Extract the [X, Y] coordinate from the center of the cell holding the provided text.  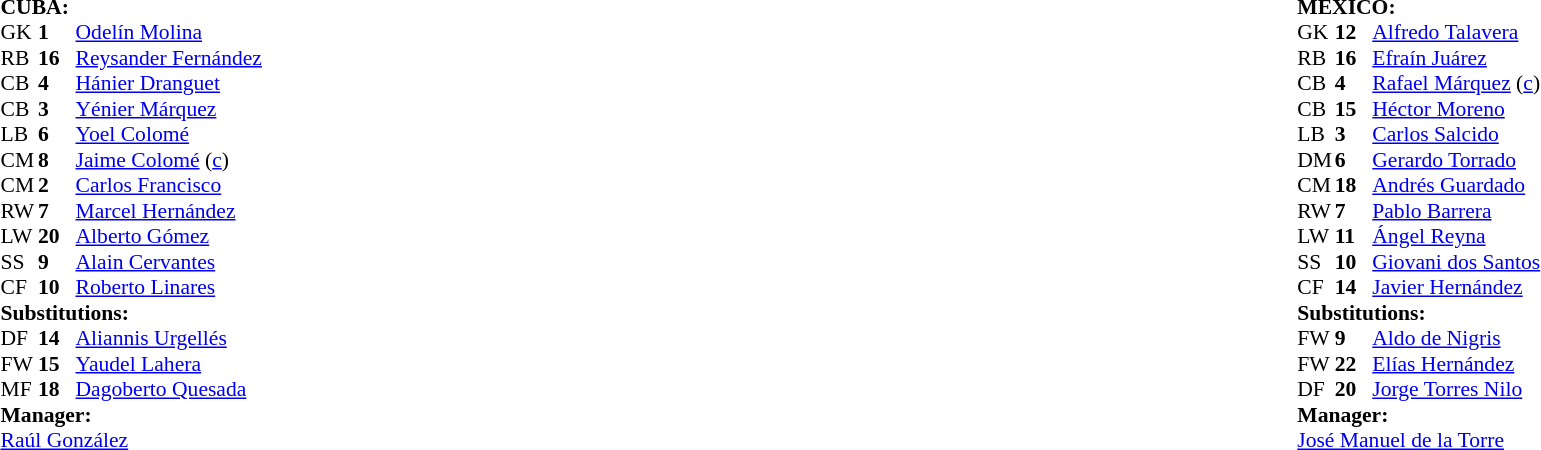
11 [1354, 237]
Yaudel Lahera [169, 364]
Efraín Juárez [1456, 58]
MF [19, 389]
Gerardo Torrado [1456, 160]
Andrés Guardado [1456, 185]
Javier Hernández [1456, 287]
Jaime Colomé (c) [169, 160]
Alain Cervantes [169, 262]
Dagoberto Quesada [169, 389]
Héctor Moreno [1456, 109]
DM [1316, 160]
Giovani dos Santos [1456, 262]
Hánier Dranguet [169, 83]
22 [1354, 364]
Aldo de Nigris [1456, 339]
8 [57, 160]
Marcel Hernández [169, 211]
Rafael Márquez (c) [1456, 83]
Elías Hernández [1456, 364]
Ángel Reyna [1456, 237]
Odelín Molina [169, 33]
Pablo Barrera [1456, 211]
2 [57, 185]
Yénier Márquez [169, 109]
Alberto Gómez [169, 237]
Jorge Torres Nilo [1456, 389]
12 [1354, 33]
Alfredo Talavera [1456, 33]
Carlos Salcido [1456, 135]
Carlos Francisco [169, 185]
1 [57, 33]
Reysander Fernández [169, 58]
Yoel Colomé [169, 135]
Aliannis Urgellés [169, 339]
Roberto Linares [169, 287]
